Determine the (X, Y) coordinate at the center of the cell enclosing the given text.  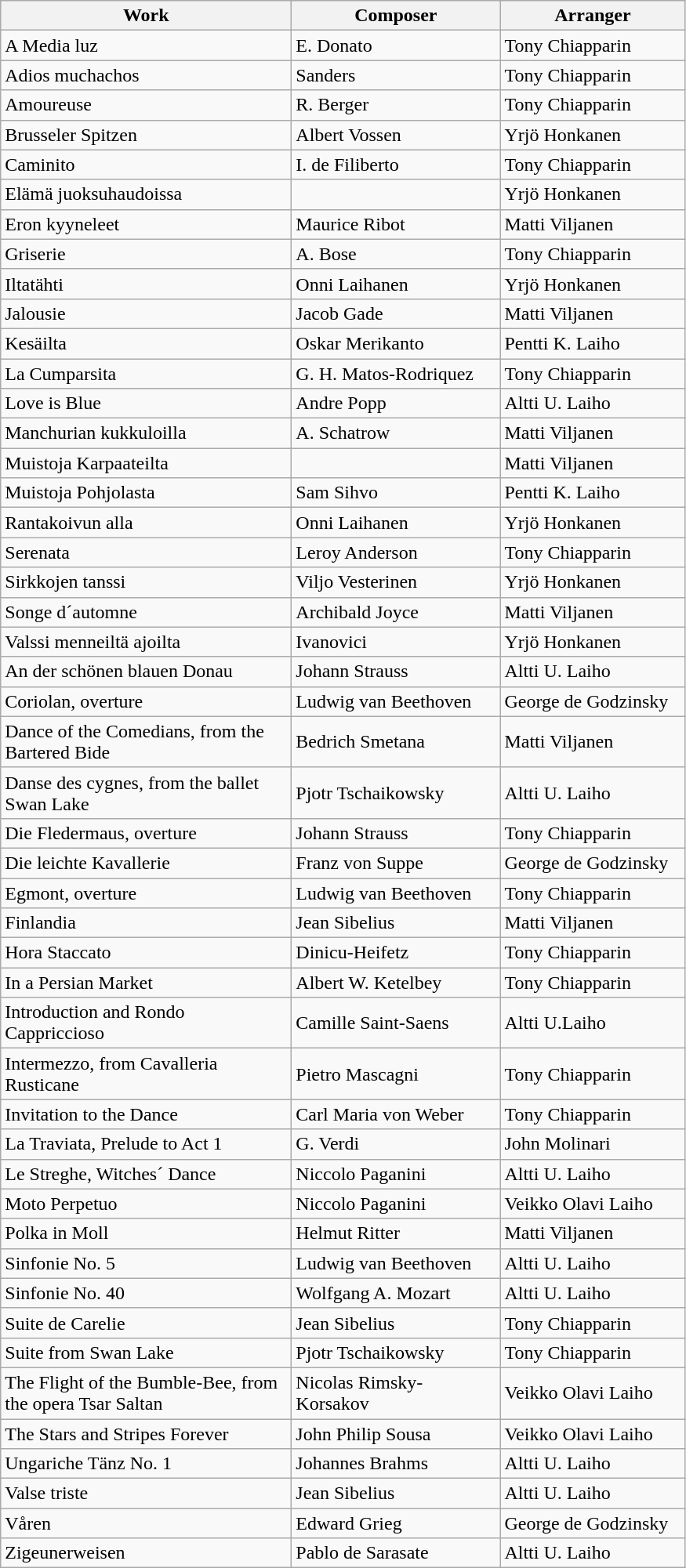
Muistoja Karpaateilta (146, 463)
Die leichte Kavallerie (146, 863)
A Media luz (146, 45)
Dance of the Comedians, from the Bartered Bide (146, 741)
Sinfonie No. 40 (146, 1293)
Edward Grieg (396, 1523)
Suite from Swan Lake (146, 1353)
Valse triste (146, 1494)
The Flight of the Bumble-Bee, from the opera Tsar Saltan (146, 1393)
G. Verdi (396, 1144)
Rantakoivun alla (146, 523)
In a Persian Market (146, 983)
Våren (146, 1523)
Jacob Gade (396, 313)
Sam Sihvo (396, 493)
Franz von Suppe (396, 863)
A. Bose (396, 254)
R. Berger (396, 105)
Bedrich Smetana (396, 741)
Die Fledermaus, overture (146, 833)
Moto Perpetuo (146, 1204)
John Philip Sousa (396, 1433)
Arranger (593, 16)
Albert W. Ketelbey (396, 983)
Maurice Ribot (396, 224)
Carl Maria von Weber (396, 1114)
G. H. Matos-Rodriquez (396, 374)
Adios muchachos (146, 75)
Leroy Anderson (396, 552)
Altti U.Laiho (593, 1023)
Brusseler Spitzen (146, 135)
Egmont, overture (146, 893)
Jalousie (146, 313)
I. de Filiberto (396, 165)
Pietro Mascagni (396, 1074)
Valssi menneiltä ajoilta (146, 642)
Wolfgang A. Mozart (396, 1293)
John Molinari (593, 1144)
Finlandia (146, 923)
Danse des cygnes, from the ballet Swan Lake (146, 793)
Coriolan, overture (146, 701)
An der schönen blauen Donau (146, 672)
Caminito (146, 165)
Work (146, 16)
The Stars and Stripes Forever (146, 1433)
Amoureuse (146, 105)
Sanders (396, 75)
Oskar Merikanto (396, 343)
Polka in Moll (146, 1233)
Serenata (146, 552)
La Cumparsita (146, 374)
Love is Blue (146, 404)
Songe d´automne (146, 612)
Griserie (146, 254)
Johannes Brahms (396, 1464)
Dinicu-Heifetz (396, 953)
Sinfonie No. 5 (146, 1263)
E. Donato (396, 45)
Sirkkojen tanssi (146, 582)
Muistoja Pohjolasta (146, 493)
Albert Vossen (396, 135)
Ivanovici (396, 642)
Nicolas Rimsky-Korsakov (396, 1393)
Andre Popp (396, 404)
Hora Staccato (146, 953)
Composer (396, 16)
Camille Saint-Saens (396, 1023)
Intermezzo, from Cavalleria Rusticane (146, 1074)
Elämä juoksuhaudoissa (146, 194)
Manchurian kukkuloilla (146, 433)
Viljo Vesterinen (396, 582)
Helmut Ritter (396, 1233)
Iltatähti (146, 284)
Eron kyyneleet (146, 224)
Invitation to the Dance (146, 1114)
Introduction and Rondo Cappriccioso (146, 1023)
Zigeunerweisen (146, 1553)
Le Streghe, Witches´ Dance (146, 1174)
Kesäilta (146, 343)
Archibald Joyce (396, 612)
Pablo de Sarasate (396, 1553)
Ungariche Tänz No. 1 (146, 1464)
Suite de Carelie (146, 1323)
La Traviata, Prelude to Act 1 (146, 1144)
A. Schatrow (396, 433)
